Return (X, Y) of the center of cell containing provided text 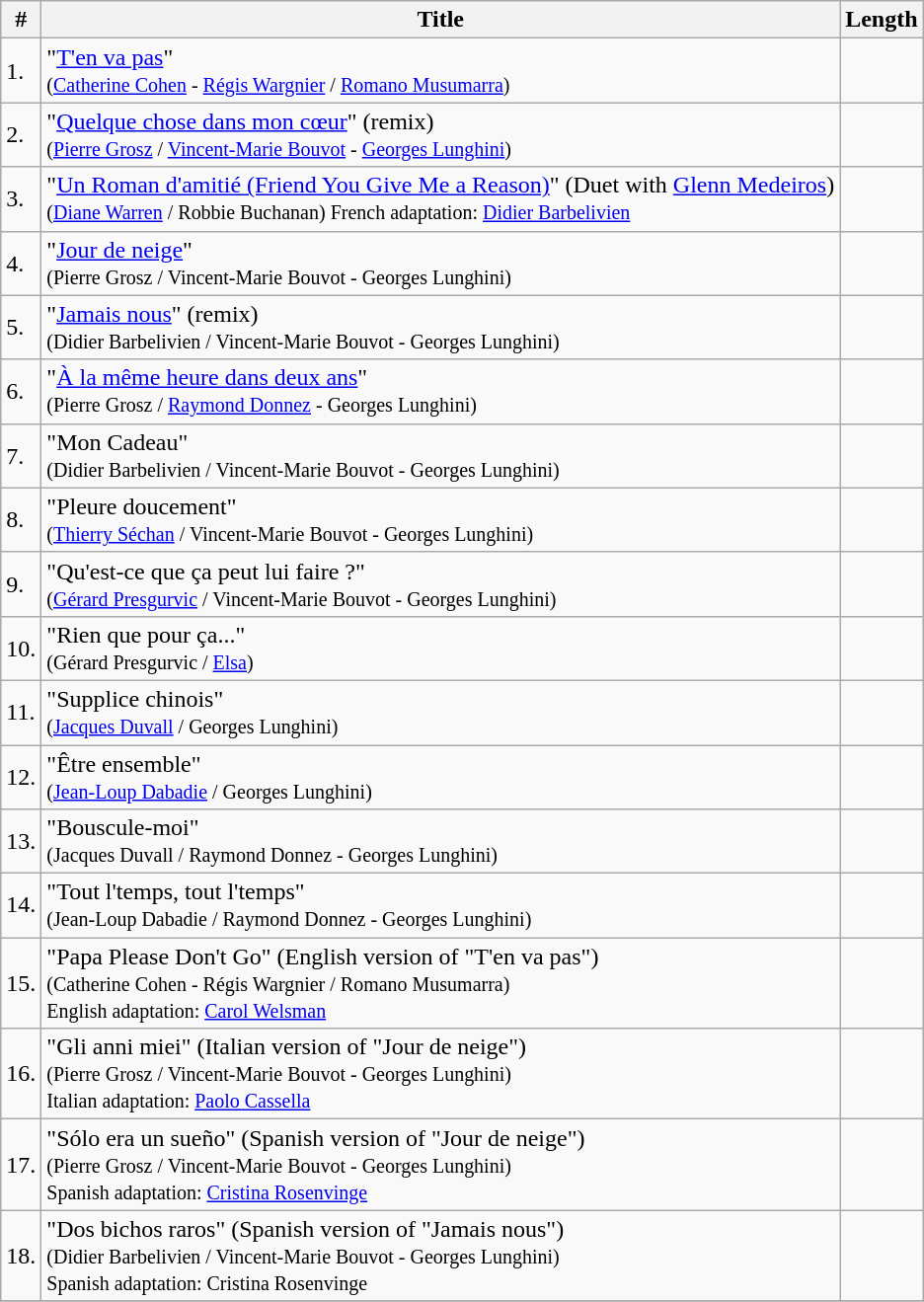
"À la même heure dans deux ans" (Pierre Grosz / Raymond Donnez - Georges Lunghini) (440, 391)
"Pleure doucement" (Thierry Séchan / Vincent-Marie Bouvot - Georges Lunghini) (440, 519)
Length (882, 20)
"Jour de neige" (Pierre Grosz / Vincent-Marie Bouvot - Georges Lunghini) (440, 263)
9. (22, 584)
"T'en va pas" (Catherine Cohen - Régis Wargnier / Romano Musumarra) (440, 71)
12. (22, 776)
"Quelque chose dans mon cœur" (remix) (Pierre Grosz / Vincent-Marie Bouvot - Georges Lunghini) (440, 134)
Title (440, 20)
17. (22, 1165)
"Mon Cadeau" (Didier Barbelivien / Vincent-Marie Bouvot - Georges Lunghini) (440, 456)
11. (22, 713)
3. (22, 199)
13. (22, 841)
"Qu'est-ce que ça peut lui faire ?" (Gérard Presgurvic / Vincent-Marie Bouvot - Georges Lunghini) (440, 584)
"Supplice chinois" (Jacques Duvall / Georges Lunghini) (440, 713)
7. (22, 456)
8. (22, 519)
2. (22, 134)
"Être ensemble" (Jean-Loup Dabadie / Georges Lunghini) (440, 776)
"Jamais nous" (remix) (Didier Barbelivien / Vincent-Marie Bouvot - Georges Lunghini) (440, 328)
"Un Roman d'amitié (Friend You Give Me a Reason)" (Duet with Glenn Medeiros) (Diane Warren / Robbie Buchanan) French adaptation: Didier Barbelivien (440, 199)
6. (22, 391)
14. (22, 906)
4. (22, 263)
18. (22, 1256)
1. (22, 71)
16. (22, 1074)
"Bouscule-moi" (Jacques Duvall / Raymond Donnez - Georges Lunghini) (440, 841)
"Tout l'temps, tout l'temps" (Jean-Loup Dabadie / Raymond Donnez - Georges Lunghini) (440, 906)
15. (22, 983)
5. (22, 328)
"Rien que pour ça..." (Gérard Presgurvic / Elsa) (440, 648)
"Gli anni miei" (Italian version of "Jour de neige") (Pierre Grosz / Vincent-Marie Bouvot - Georges Lunghini)Italian adaptation: Paolo Cassella (440, 1074)
10. (22, 648)
"Papa Please Don't Go" (English version of "T'en va pas") (Catherine Cohen - Régis Wargnier / Romano Musumarra)English adaptation: Carol Welsman (440, 983)
# (22, 20)
